Capture the cell that displays the provided text and extract its (x, y) central coordinate. 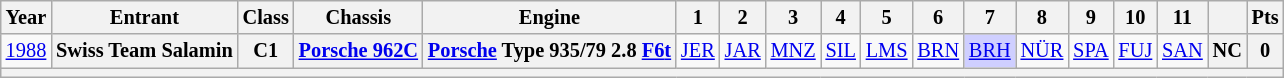
C1 (266, 51)
3 (794, 17)
SIL (841, 51)
NÜR (1042, 51)
Swiss Team Salamin (144, 51)
7 (990, 17)
6 (938, 17)
2 (743, 17)
Porsche Type 935/79 2.8 F6t (550, 51)
SAN (1182, 51)
1 (698, 17)
9 (1090, 17)
10 (1135, 17)
Engine (550, 17)
NC (1228, 51)
4 (841, 17)
0 (1266, 51)
11 (1182, 17)
SPA (1090, 51)
FUJ (1135, 51)
JER (698, 51)
Class (266, 17)
MNZ (794, 51)
BRH (990, 51)
5 (887, 17)
1988 (26, 51)
Chassis (358, 17)
Pts (1266, 17)
JAR (743, 51)
BRN (938, 51)
Entrant (144, 17)
LMS (887, 51)
8 (1042, 17)
Porsche 962C (358, 51)
Year (26, 17)
